Identify which cell holds the provided text, then report its [x, y] central coordinate. 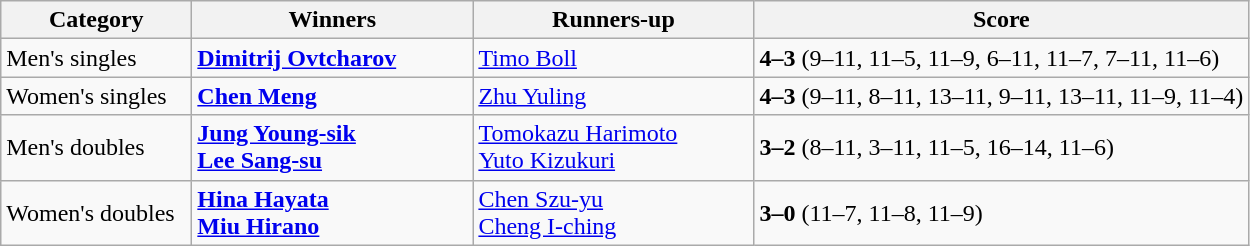
Tomokazu Harimoto Yuto Kizukuri [614, 148]
4–3 (9–11, 8–11, 13–11, 9–11, 13–11, 11–9, 11–4) [1002, 96]
Category [96, 20]
Men's singles [96, 58]
Dimitrij Ovtcharov [332, 58]
Zhu Yuling [614, 96]
3–2 (8–11, 3–11, 11–5, 16–14, 11–6) [1002, 148]
Score [1002, 20]
Chen Szu-yu Cheng I-ching [614, 212]
3–0 (11–7, 11–8, 11–9) [1002, 212]
4–3 (9–11, 11–5, 11–9, 6–11, 11–7, 7–11, 11–6) [1002, 58]
Chen Meng [332, 96]
Men's doubles [96, 148]
Timo Boll [614, 58]
Winners [332, 20]
Hina Hayata Miu Hirano [332, 212]
Runners-up [614, 20]
Women's singles [96, 96]
Women's doubles [96, 212]
Jung Young-sik Lee Sang-su [332, 148]
